Locate the cell with the specified text and output its [x, y] center coordinate. 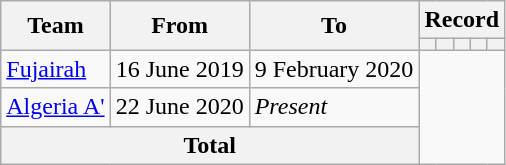
Total [210, 145]
16 June 2019 [180, 69]
Record [462, 20]
To [334, 26]
22 June 2020 [180, 107]
Present [334, 107]
Algeria A' [56, 107]
Fujairah [56, 69]
From [180, 26]
9 February 2020 [334, 69]
Team [56, 26]
